Search for the cell housing the specified text and yield its [X, Y] center coordinate. 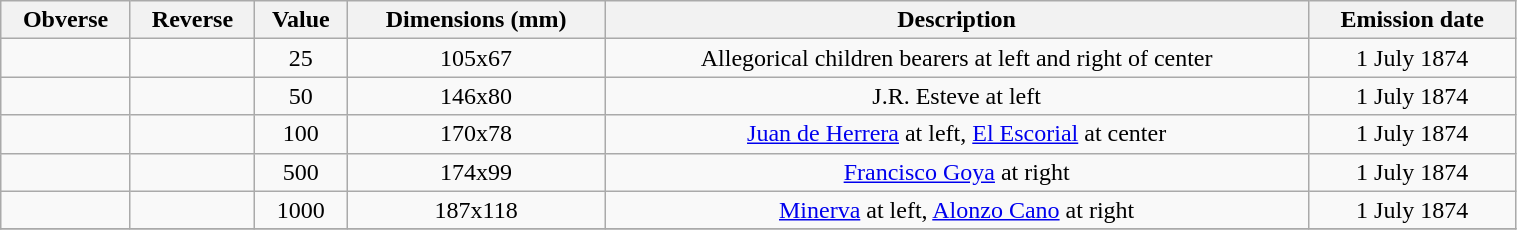
Dimensions (mm) [476, 20]
187x118 [476, 210]
Juan de Herrera at left, El Escorial at center [956, 134]
105x67 [476, 58]
100 [302, 134]
500 [302, 172]
Obverse [66, 20]
1000 [302, 210]
174x99 [476, 172]
Description [956, 20]
J.R. Esteve at left [956, 96]
Reverse [192, 20]
25 [302, 58]
50 [302, 96]
Emission date [1412, 20]
Minerva at left, Alonzo Cano at right [956, 210]
Allegorical children bearers at left and right of center [956, 58]
146x80 [476, 96]
Value [302, 20]
170x78 [476, 134]
Francisco Goya at right [956, 172]
